Determine the (x, y) coordinate at the center of the cell enclosing the given text.  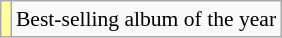
Best-selling album of the year (146, 19)
